Find where the given text appears and provide that cell's center as (X, Y) coordinate. 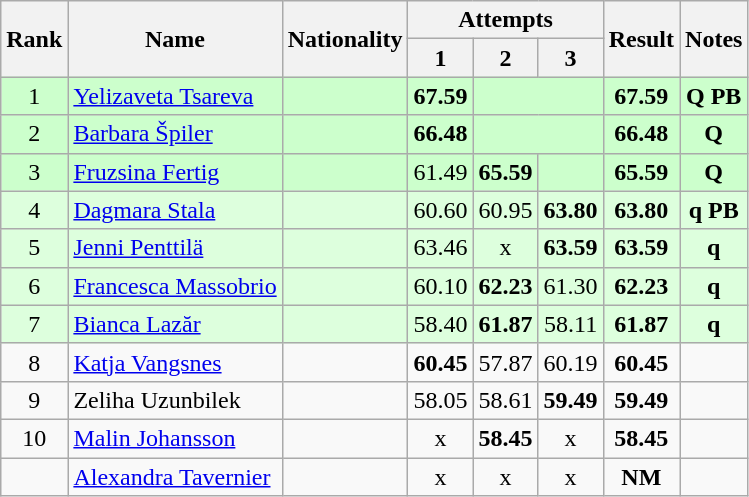
58.05 (440, 400)
60.60 (440, 210)
Jenni Penttilä (175, 248)
Rank (34, 39)
7 (34, 324)
Q PB (714, 96)
Result (641, 39)
Barbara Špiler (175, 134)
6 (34, 286)
q PB (714, 210)
60.95 (506, 210)
NM (641, 477)
58.40 (440, 324)
5 (34, 248)
60.19 (570, 362)
Alexandra Tavernier (175, 477)
Katja Vangsnes (175, 362)
Yelizaveta Tsareva (175, 96)
10 (34, 438)
4 (34, 210)
Zeliha Uzunbilek (175, 400)
Name (175, 39)
Francesca Massobrio (175, 286)
Malin Johansson (175, 438)
Notes (714, 39)
8 (34, 362)
Fruzsina Fertig (175, 172)
60.10 (440, 286)
Bianca Lazăr (175, 324)
63.46 (440, 248)
58.61 (506, 400)
61.49 (440, 172)
58.11 (570, 324)
Dagmara Stala (175, 210)
57.87 (506, 362)
Nationality (345, 39)
9 (34, 400)
61.30 (570, 286)
Attempts (506, 20)
